Find where the given text appears and provide that cell's center as (x, y) coordinate. 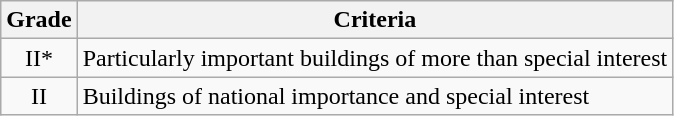
Particularly important buildings of more than special interest (375, 58)
II* (39, 58)
Criteria (375, 20)
Grade (39, 20)
Buildings of national importance and special interest (375, 96)
II (39, 96)
